Detect which cell encompasses the target text, then output its [X, Y] center coordinate. 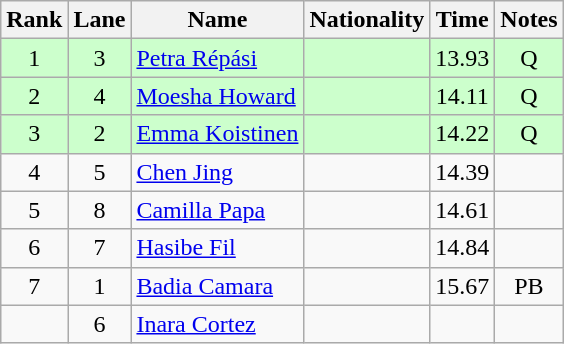
14.22 [462, 134]
Lane [100, 20]
14.84 [462, 248]
Inara Cortez [218, 324]
PB [529, 286]
Name [218, 20]
13.93 [462, 58]
14.39 [462, 172]
Rank [34, 20]
Time [462, 20]
Petra Répási [218, 58]
Chen Jing [218, 172]
8 [100, 210]
Moesha Howard [218, 96]
15.67 [462, 286]
Emma Koistinen [218, 134]
Badia Camara [218, 286]
14.61 [462, 210]
Nationality [367, 20]
Notes [529, 20]
Hasibe Fil [218, 248]
Camilla Papa [218, 210]
14.11 [462, 96]
